Output the (X, Y) coordinate of the center of the cell containing the given text.  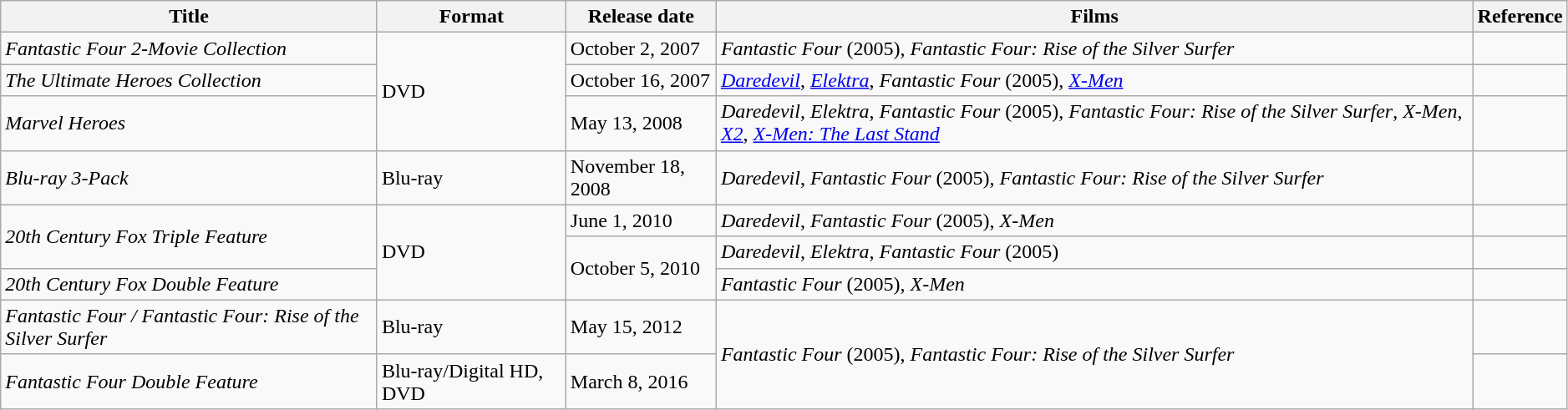
Daredevil, Fantastic Four (2005), X-Men (1094, 220)
Daredevil, Elektra, Fantastic Four (2005), X-Men (1094, 80)
October 5, 2010 (641, 268)
Fantastic Four 2-Movie Collection (189, 48)
Fantastic Four / Fantastic Four: Rise of the Silver Surfer (189, 327)
Fantastic Four Double Feature (189, 381)
Daredevil, Elektra, Fantastic Four (2005), Fantastic Four: Rise of the Silver Surfer, X-Men, X2, X-Men: The Last Stand (1094, 124)
Format (471, 17)
Blu-ray 3-Pack (189, 177)
November 18, 2008 (641, 177)
Title (189, 17)
Daredevil, Elektra, Fantastic Four (2005) (1094, 252)
Fantastic Four (2005), X-Men (1094, 284)
The Ultimate Heroes Collection (189, 80)
Blu-ray/Digital HD, DVD (471, 381)
Marvel Heroes (189, 124)
Daredevil, Fantastic Four (2005), Fantastic Four: Rise of the Silver Surfer (1094, 177)
October 2, 2007 (641, 48)
20th Century Fox Double Feature (189, 284)
Release date (641, 17)
October 16, 2007 (641, 80)
20th Century Fox Triple Feature (189, 236)
Films (1094, 17)
March 8, 2016 (641, 381)
June 1, 2010 (641, 220)
May 13, 2008 (641, 124)
May 15, 2012 (641, 327)
Reference (1520, 17)
